Capture the cell that displays the provided text and extract its (X, Y) central coordinate. 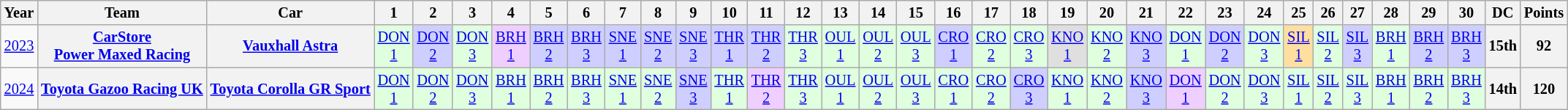
11 (766, 12)
17 (991, 12)
8 (658, 12)
30 (1466, 12)
2 (433, 12)
Vauxhall Astra (291, 46)
CarStorePower Maxed Racing (122, 46)
Year (19, 12)
23 (1225, 12)
18 (1029, 12)
25 (1298, 12)
14 (878, 12)
21 (1146, 12)
Toyota Corolla GR Sport (291, 89)
Points (1544, 12)
Toyota Gazoo Racing UK (122, 89)
10 (729, 12)
16 (953, 12)
15th (1503, 46)
20 (1107, 12)
120 (1544, 89)
Car (291, 12)
29 (1429, 12)
15 (916, 12)
14th (1503, 89)
2024 (19, 89)
12 (803, 12)
26 (1328, 12)
9 (693, 12)
3 (472, 12)
2023 (19, 46)
28 (1391, 12)
24 (1264, 12)
1 (394, 12)
92 (1544, 46)
Team (122, 12)
7 (623, 12)
13 (841, 12)
19 (1067, 12)
27 (1357, 12)
6 (586, 12)
DC (1503, 12)
22 (1186, 12)
5 (549, 12)
4 (511, 12)
